Locate the cell with the specified text and output its [x, y] center coordinate. 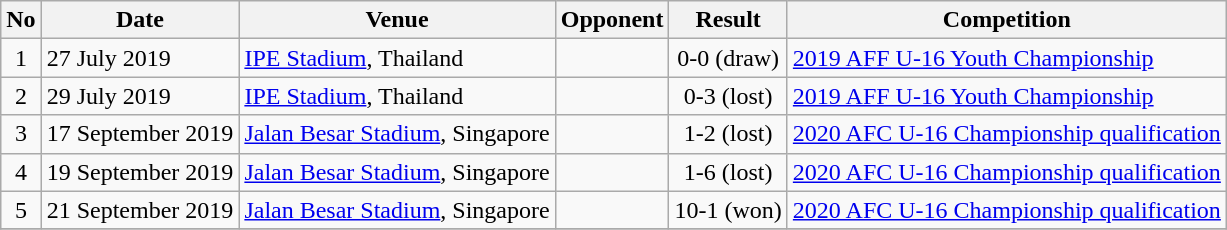
4 [21, 172]
No [21, 20]
5 [21, 210]
Competition [1006, 20]
1-6 (lost) [728, 172]
29 July 2019 [140, 96]
21 September 2019 [140, 210]
Venue [397, 20]
3 [21, 134]
10-1 (won) [728, 210]
17 September 2019 [140, 134]
0-0 (draw) [728, 58]
19 September 2019 [140, 172]
1 [21, 58]
2 [21, 96]
1-2 (lost) [728, 134]
Opponent [612, 20]
27 July 2019 [140, 58]
Date [140, 20]
Result [728, 20]
0-3 (lost) [728, 96]
